Return the [X, Y] coordinate for the center point of the cell that contains the specified text.  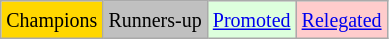
Runners-up [155, 20]
Champions [52, 20]
Promoted [252, 20]
Relegated [342, 20]
